From the cell containing the given text, extract its center point as [X, Y] coordinate. 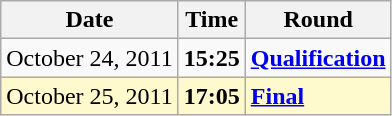
October 24, 2011 [90, 58]
Final [318, 96]
17:05 [212, 96]
15:25 [212, 58]
Time [212, 20]
October 25, 2011 [90, 96]
Qualification [318, 58]
Round [318, 20]
Date [90, 20]
